Detect which cell encompasses the target text, then output its (X, Y) center coordinate. 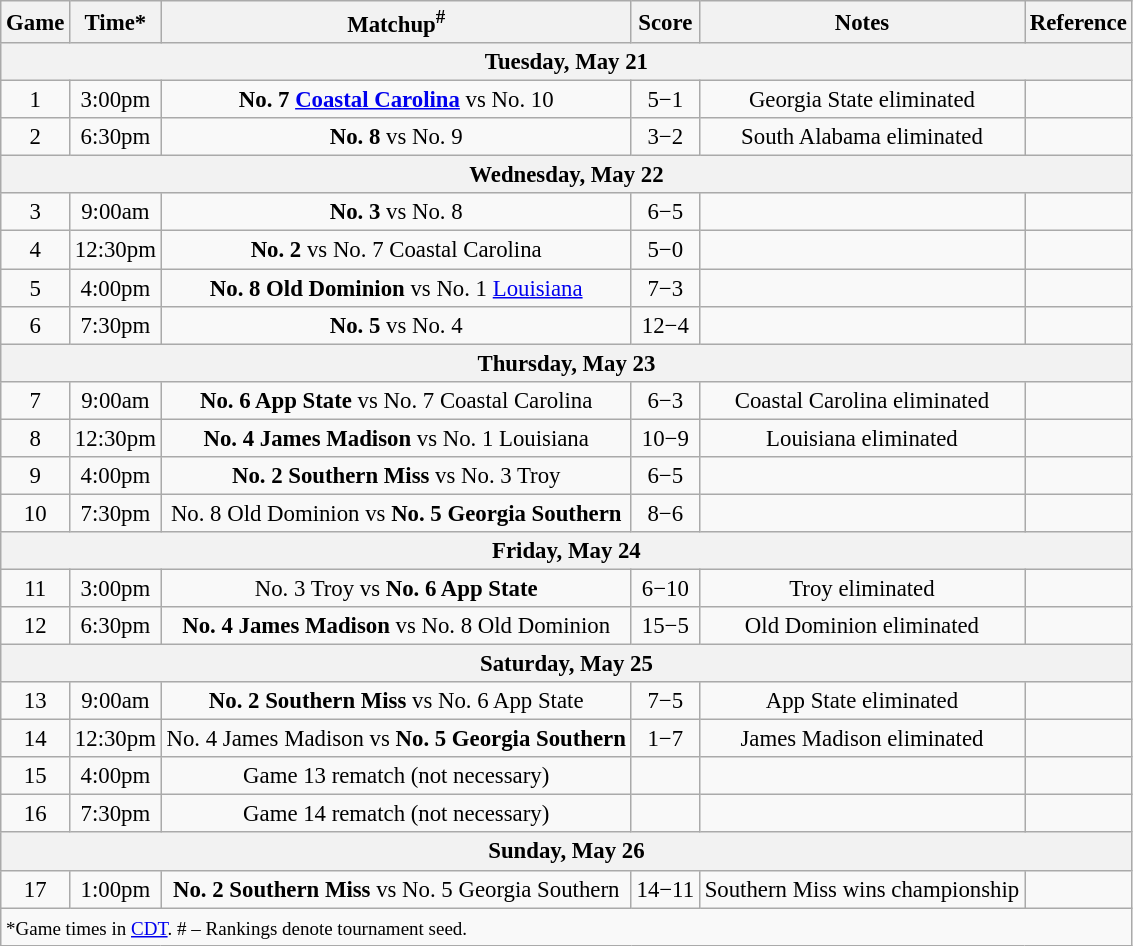
8 (36, 438)
Georgia State eliminated (862, 100)
Game 13 rematch (not necessary) (396, 776)
6 (36, 325)
No. 6 App State vs No. 7 Coastal Carolina (396, 400)
Game (36, 22)
7 (36, 400)
7−5 (665, 701)
15 (36, 776)
Matchup# (396, 22)
5−0 (665, 250)
7−3 (665, 288)
12−4 (665, 325)
3 (36, 213)
15−5 (665, 626)
17 (36, 889)
Southern Miss wins championship (862, 889)
Old Dominion eliminated (862, 626)
No. 8 Old Dominion vs No. 5 Georgia Southern (396, 513)
Louisiana eliminated (862, 438)
5 (36, 288)
16 (36, 814)
1:00pm (116, 889)
Reference (1078, 22)
11 (36, 588)
14 (36, 739)
Troy eliminated (862, 588)
5−1 (665, 100)
Notes (862, 22)
Friday, May 24 (566, 551)
No. 2 Southern Miss vs No. 5 Georgia Southern (396, 889)
9 (36, 476)
Coastal Carolina eliminated (862, 400)
2 (36, 137)
No. 4 James Madison vs No. 1 Louisiana (396, 438)
App State eliminated (862, 701)
No. 4 James Madison vs No. 8 Old Dominion (396, 626)
No. 8 Old Dominion vs No. 1 Louisiana (396, 288)
No. 5 vs No. 4 (396, 325)
Wednesday, May 22 (566, 175)
Saturday, May 25 (566, 664)
James Madison eliminated (862, 739)
6−10 (665, 588)
No. 8 vs No. 9 (396, 137)
1 (36, 100)
*Game times in CDT. # – Rankings denote tournament seed. (566, 927)
No. 2 vs No. 7 Coastal Carolina (396, 250)
Tuesday, May 21 (566, 62)
8−6 (665, 513)
10 (36, 513)
No. 3 vs No. 8 (396, 213)
10−9 (665, 438)
3−2 (665, 137)
Game 14 rematch (not necessary) (396, 814)
No. 2 Southern Miss vs No. 3 Troy (396, 476)
4 (36, 250)
1−7 (665, 739)
No. 3 Troy vs No. 6 App State (396, 588)
12 (36, 626)
South Alabama eliminated (862, 137)
13 (36, 701)
Time* (116, 22)
Thursday, May 23 (566, 363)
No. 2 Southern Miss vs No. 6 App State (396, 701)
Sunday, May 26 (566, 852)
14−11 (665, 889)
No. 4 James Madison vs No. 5 Georgia Southern (396, 739)
Score (665, 22)
No. 7 Coastal Carolina vs No. 10 (396, 100)
6−3 (665, 400)
